Locate the cell with the specified text and output its (x, y) center coordinate. 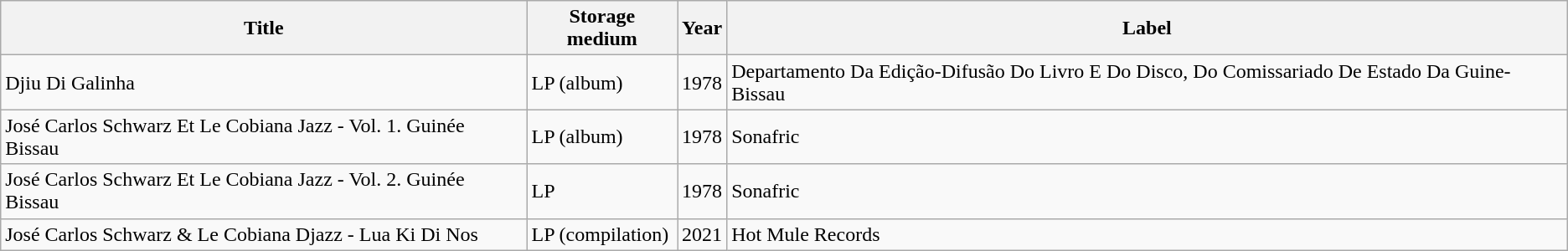
LP (compilation) (602, 234)
Year (702, 28)
2021 (702, 234)
José Carlos Schwarz Et Le Cobiana Jazz - Vol. 2. Guinée Bissau (264, 191)
José Carlos Schwarz & Le Cobiana Djazz - Lua Ki Di Nos (264, 234)
Label (1148, 28)
José Carlos Schwarz Et Le Cobiana Jazz - Vol. 1. Guinée Bissau (264, 137)
LP (602, 191)
Storage medium (602, 28)
Hot Mule Records (1148, 234)
Djiu Di Galinha (264, 82)
Title (264, 28)
Departamento Da Edição-Difusão Do Livro E Do Disco, Do Comissariado De Estado Da Guine-Bissau (1148, 82)
